Return the (X, Y) coordinate for the center point of the cell that contains the specified text.  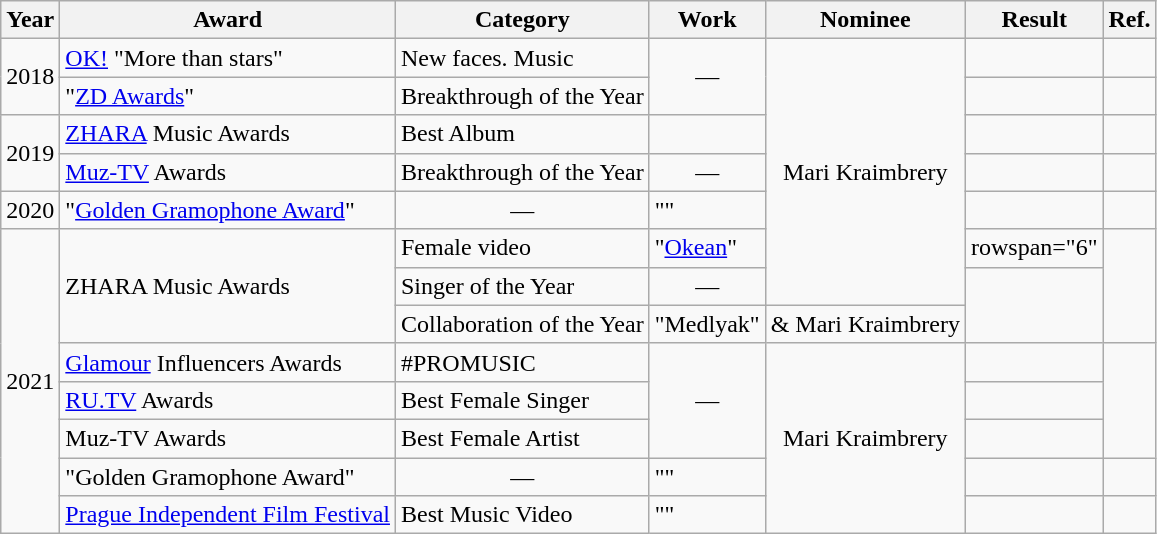
Work (707, 20)
Prague Independent Film Festival (228, 515)
Best Female Singer (522, 400)
Ref. (1130, 20)
Female video (522, 248)
Singer of the Year (522, 286)
Glamour Influencers Awards (228, 362)
Best Music Video (522, 515)
Category (522, 20)
rowspan="6" (1034, 248)
RU.TV Awards (228, 400)
#PROMUSIC (522, 362)
2021 (30, 381)
Best Female Artist (522, 438)
Best Album (522, 134)
2020 (30, 210)
Collaboration of the Year (522, 324)
2019 (30, 153)
Year (30, 20)
"Medlyak" (707, 324)
Award (228, 20)
Nominee (865, 20)
"Okean" (707, 248)
2018 (30, 77)
& Mari Kraimbrery (865, 324)
OK! "More than stars" (228, 58)
Result (1034, 20)
New faces. Music (522, 58)
"ZD Awards" (228, 96)
